Find where the given text appears and provide that cell's center as (x, y) coordinate. 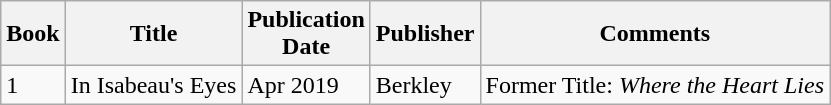
Apr 2019 (306, 85)
PublicationDate (306, 34)
In Isabeau's Eyes (154, 85)
1 (33, 85)
Publisher (425, 34)
Title (154, 34)
Book (33, 34)
Berkley (425, 85)
Comments (655, 34)
Former Title: Where the Heart Lies (655, 85)
